Pinpoint the cell where the given text exists, returning its [x, y] midpoint coordinate. 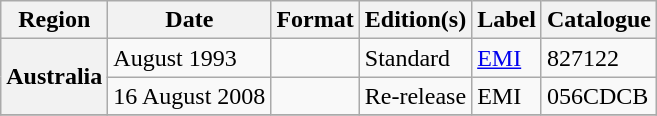
827122 [598, 58]
16 August 2008 [190, 96]
Catalogue [598, 20]
Date [190, 20]
Australia [54, 77]
Edition(s) [415, 20]
Re-release [415, 96]
Format [315, 20]
056CDCB [598, 96]
Region [54, 20]
Label [507, 20]
Standard [415, 58]
August 1993 [190, 58]
